Detect which cell encompasses the target text, then output its (X, Y) center coordinate. 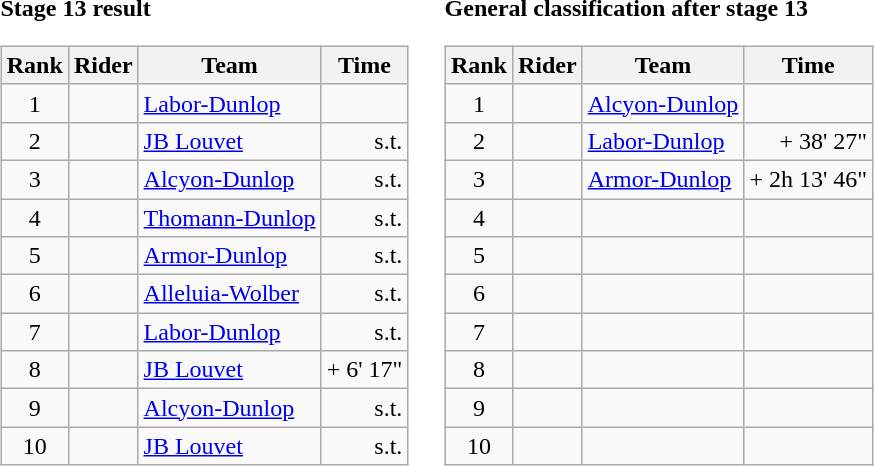
Alleluia-Wolber (230, 294)
+ 38' 27" (808, 141)
+ 2h 13' 46" (808, 179)
Thomann-Dunlop (230, 217)
+ 6' 17" (364, 370)
